Provide the (X, Y) coordinate of the cell's center where the given text is located.  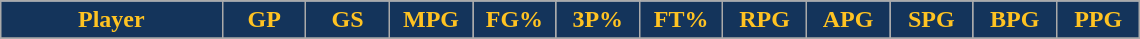
FT% (680, 20)
APG (848, 20)
SPG (932, 20)
RPG (764, 20)
GP (264, 20)
FG% (514, 20)
Player (111, 20)
GS (348, 20)
BPG (1014, 20)
MPG (430, 20)
PPG (1098, 20)
3P% (598, 20)
